Identify which cell holds the provided text, then report its [X, Y] central coordinate. 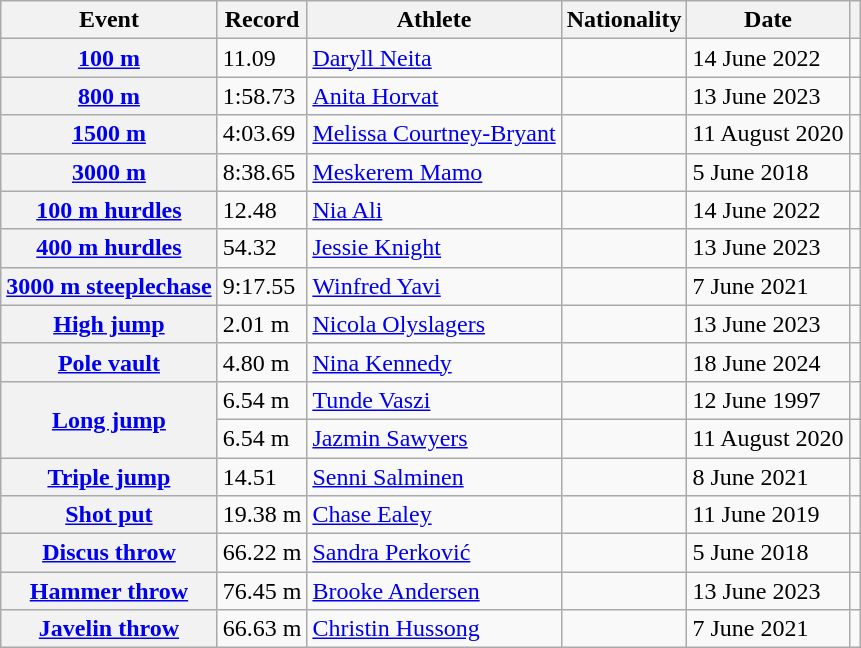
11 June 2019 [768, 515]
11.09 [262, 58]
3000 m [109, 172]
1:58.73 [262, 96]
100 m hurdles [109, 210]
Christin Hussong [434, 629]
Meskerem Mamo [434, 172]
Jessie Knight [434, 248]
Nina Kennedy [434, 362]
Date [768, 20]
Jazmin Sawyers [434, 438]
Sandra Perković [434, 553]
2.01 m [262, 324]
1500 m [109, 134]
Chase Ealey [434, 515]
8:38.65 [262, 172]
400 m hurdles [109, 248]
Javelin throw [109, 629]
Senni Salminen [434, 477]
14.51 [262, 477]
Shot put [109, 515]
18 June 2024 [768, 362]
4:03.69 [262, 134]
3000 m steeplechase [109, 286]
100 m [109, 58]
Tunde Vaszi [434, 400]
66.22 m [262, 553]
Winfred Yavi [434, 286]
Event [109, 20]
Hammer throw [109, 591]
12.48 [262, 210]
Melissa Courtney-Bryant [434, 134]
4.80 m [262, 362]
Anita Horvat [434, 96]
Nicola Olyslagers [434, 324]
66.63 m [262, 629]
Brooke Andersen [434, 591]
76.45 m [262, 591]
Athlete [434, 20]
9:17.55 [262, 286]
Long jump [109, 419]
Triple jump [109, 477]
19.38 m [262, 515]
Nationality [624, 20]
12 June 1997 [768, 400]
Record [262, 20]
8 June 2021 [768, 477]
Nia Ali [434, 210]
High jump [109, 324]
800 m [109, 96]
Discus throw [109, 553]
Daryll Neita [434, 58]
Pole vault [109, 362]
54.32 [262, 248]
